For the text-containing cell, return its midpoint in (x, y) coordinate format. 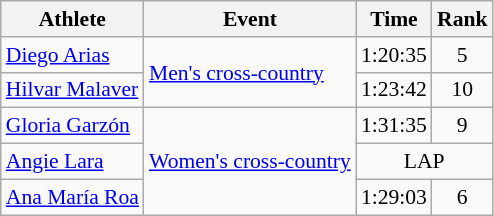
9 (462, 126)
LAP (424, 162)
Women's cross-country (250, 162)
Ana María Roa (72, 197)
Hilvar Malaver (72, 90)
Angie Lara (72, 162)
1:23:42 (394, 90)
Diego Arias (72, 55)
6 (462, 197)
1:20:35 (394, 55)
Gloria Garzón (72, 126)
Rank (462, 19)
Event (250, 19)
Athlete (72, 19)
Men's cross-country (250, 72)
10 (462, 90)
5 (462, 55)
1:31:35 (394, 126)
1:29:03 (394, 197)
Time (394, 19)
